Pinpoint the cell where the given text exists, returning its (x, y) midpoint coordinate. 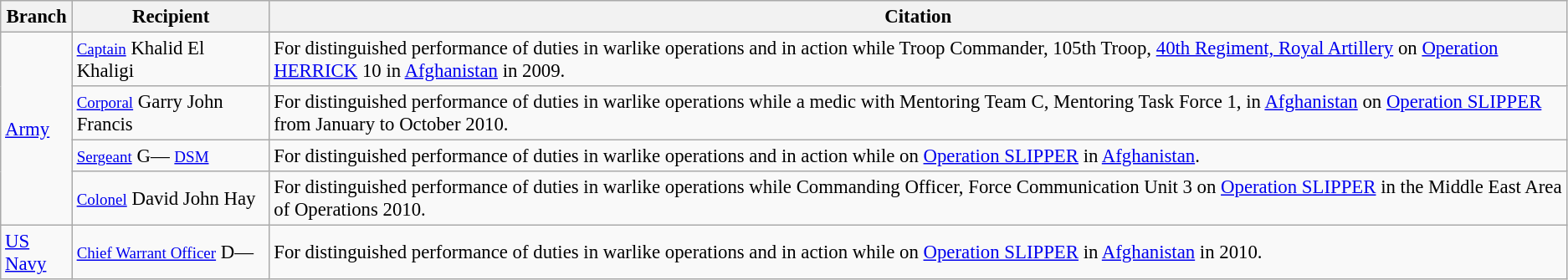
Recipient (171, 17)
Colonel David John Hay (171, 199)
Citation (919, 17)
US Navy (37, 252)
Branch (37, 17)
Captain Khalid El Khaligi (171, 60)
Army (37, 129)
Sergeant G— DSM (171, 156)
For distinguished performance of duties in warlike operations and in action while on Operation SLIPPER in Afghanistan in 2010. (919, 252)
Chief Warrant Officer D— (171, 252)
For distinguished performance of duties in warlike operations and in action while on Operation SLIPPER in Afghanistan. (919, 156)
Corporal Garry John Francis (171, 114)
